Search for the cell housing the specified text and yield its [x, y] center coordinate. 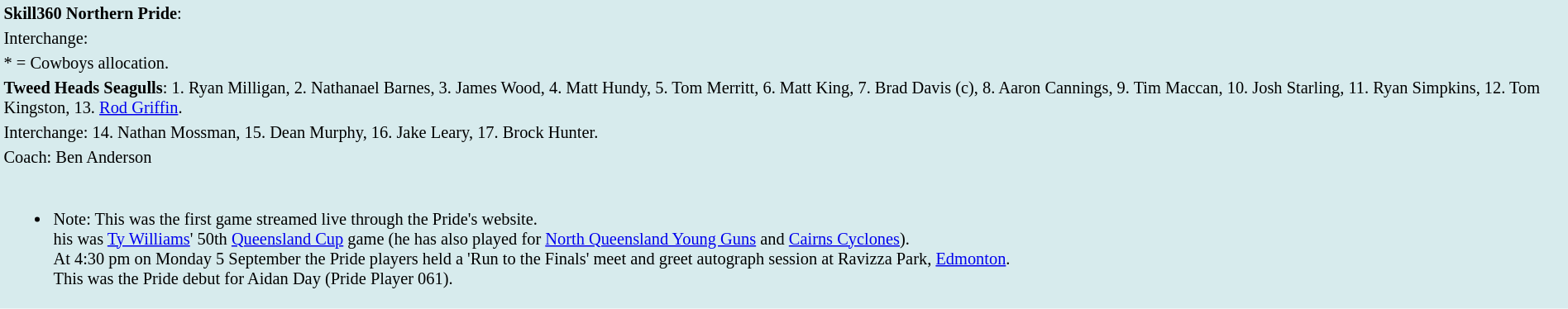
Interchange: [784, 38]
Coach: Ben Anderson [784, 157]
Skill360 Northern Pride: [784, 13]
* = Cowboys allocation. [784, 63]
Interchange: 14. Nathan Mossman, 15. Dean Murphy, 16. Jake Leary, 17. Brock Hunter. [784, 132]
